From the cell containing the given text, extract its center point as [x, y] coordinate. 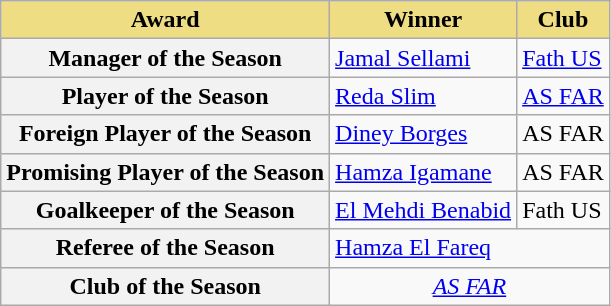
Promising Player of the Season [166, 172]
Player of the Season [166, 96]
Foreign Player of the Season [166, 134]
Manager of the Season [166, 58]
Hamza El Fareq [470, 248]
Award [166, 20]
Winner [424, 20]
Goalkeeper of the Season [166, 210]
Referee of the Season [166, 248]
Club [564, 20]
Club of the Season [166, 286]
Diney Borges [424, 134]
Jamal Sellami [424, 58]
Reda Slim [424, 96]
El Mehdi Benabid [424, 210]
Hamza Igamane [424, 172]
